Locate the cell with the specified text and output its (X, Y) center coordinate. 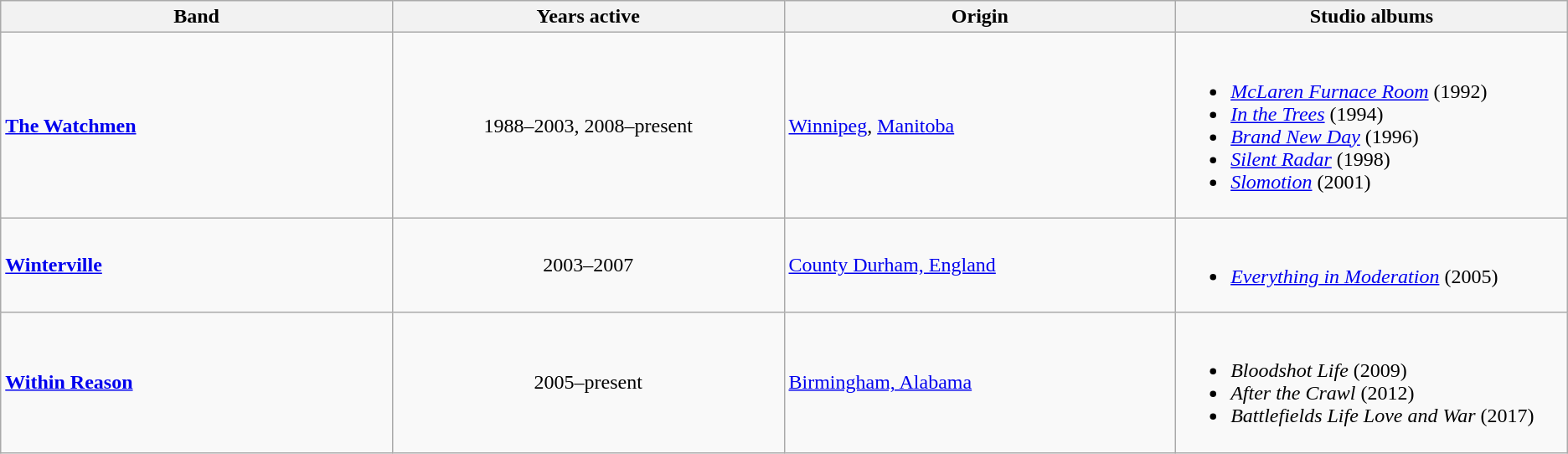
1988–2003, 2008–present (588, 126)
Band (197, 17)
Winterville (197, 265)
Studio albums (1372, 17)
Origin (980, 17)
County Durham, England (980, 265)
Winnipeg, Manitoba (980, 126)
Years active (588, 17)
Within Reason (197, 382)
2003–2007 (588, 265)
Birmingham, Alabama (980, 382)
Everything in Moderation (2005) (1372, 265)
The Watchmen (197, 126)
2005–present (588, 382)
McLaren Furnace Room (1992)In the Trees (1994)Brand New Day (1996)Silent Radar (1998)Slomotion (2001) (1372, 126)
Bloodshot Life (2009)After the Crawl (2012)Battlefields Life Love and War (2017) (1372, 382)
